Capture the cell that displays the provided text and extract its (X, Y) central coordinate. 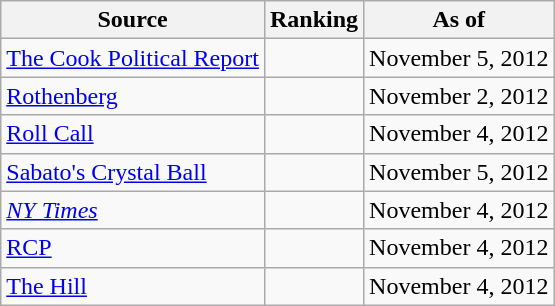
Source (133, 20)
Roll Call (133, 134)
November 2, 2012 (459, 96)
Ranking (314, 20)
RCP (133, 248)
The Hill (133, 286)
Sabato's Crystal Ball (133, 172)
Rothenberg (133, 96)
The Cook Political Report (133, 58)
As of (459, 20)
NY Times (133, 210)
